Pinpoint the cell where the given text exists, returning its (X, Y) midpoint coordinate. 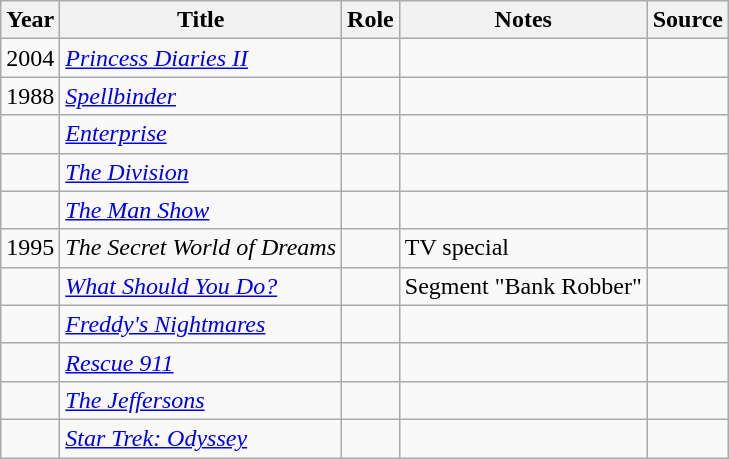
1988 (30, 96)
The Man Show (201, 210)
The Division (201, 172)
Enterprise (201, 134)
Title (201, 20)
Spellbinder (201, 96)
Source (688, 20)
The Jeffersons (201, 400)
Star Trek: Odyssey (201, 438)
Rescue 911 (201, 362)
Notes (523, 20)
1995 (30, 248)
2004 (30, 58)
Role (371, 20)
The Secret World of Dreams (201, 248)
Freddy's Nightmares (201, 324)
Year (30, 20)
TV special (523, 248)
Segment "Bank Robber" (523, 286)
Princess Diaries II (201, 58)
What Should You Do? (201, 286)
